Find where the given text appears and provide that cell's center as [X, Y] coordinate. 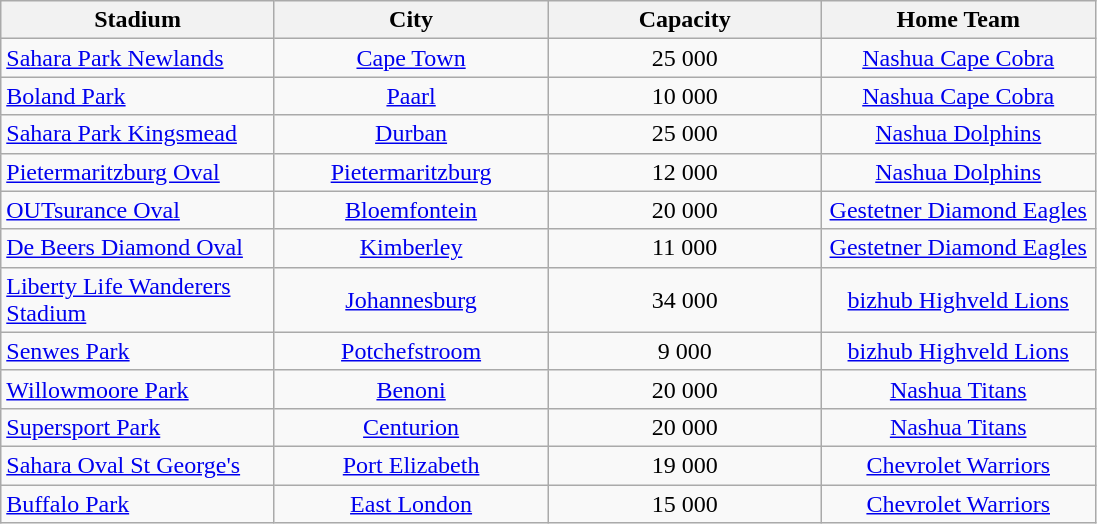
Durban [411, 134]
Sahara Oval St George's [138, 465]
9 000 [685, 351]
Liberty Life Wanderers Stadium [138, 300]
De Beers Diamond Oval [138, 248]
Pietermaritzburg Oval [138, 172]
19 000 [685, 465]
Cape Town [411, 58]
15 000 [685, 503]
Bloemfontein [411, 210]
11 000 [685, 248]
Stadium [138, 20]
Port Elizabeth [411, 465]
Sahara Park Newlands [138, 58]
OUTsurance Oval [138, 210]
Kimberley [411, 248]
Capacity [685, 20]
Willowmoore Park [138, 389]
Centurion [411, 427]
34 000 [685, 300]
Sahara Park Kingsmead [138, 134]
Buffalo Park [138, 503]
Pietermaritzburg [411, 172]
Johannesburg [411, 300]
Paarl [411, 96]
Boland Park [138, 96]
Potchefstroom [411, 351]
Senwes Park [138, 351]
Home Team [958, 20]
Benoni [411, 389]
East London [411, 503]
12 000 [685, 172]
10 000 [685, 96]
Supersport Park [138, 427]
City [411, 20]
